Find where the given text appears and provide that cell's center as (x, y) coordinate. 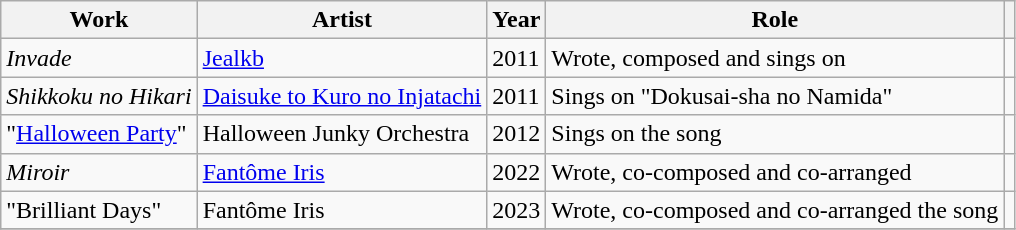
"Brilliant Days" (99, 210)
2022 (516, 172)
Wrote, composed and sings on (775, 58)
2012 (516, 134)
Invade (99, 58)
Wrote, co-composed and co-arranged the song (775, 210)
Halloween Junky Orchestra (342, 134)
"Halloween Party" (99, 134)
Sings on the song (775, 134)
Shikkoku no Hikari (99, 96)
Sings on "Dokusai-sha no Namida" (775, 96)
Jealkb (342, 58)
Wrote, co-composed and co-arranged (775, 172)
Daisuke to Kuro no Injatachi (342, 96)
Role (775, 20)
2023 (516, 210)
Year (516, 20)
Artist (342, 20)
Work (99, 20)
Miroir (99, 172)
